Detect which cell encompasses the target text, then output its (X, Y) center coordinate. 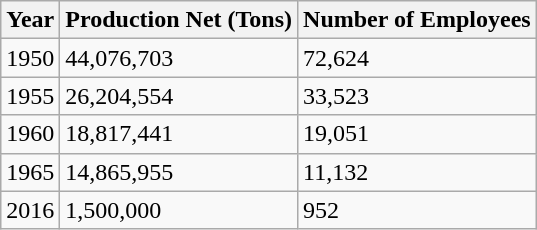
952 (418, 210)
1965 (30, 172)
72,624 (418, 58)
26,204,554 (179, 96)
19,051 (418, 134)
14,865,955 (179, 172)
Number of Employees (418, 20)
1,500,000 (179, 210)
11,132 (418, 172)
1955 (30, 96)
2016 (30, 210)
18,817,441 (179, 134)
44,076,703 (179, 58)
1950 (30, 58)
1960 (30, 134)
33,523 (418, 96)
Year (30, 20)
Production Net (Tons) (179, 20)
